Find where the given text appears and provide that cell's center as (X, Y) coordinate. 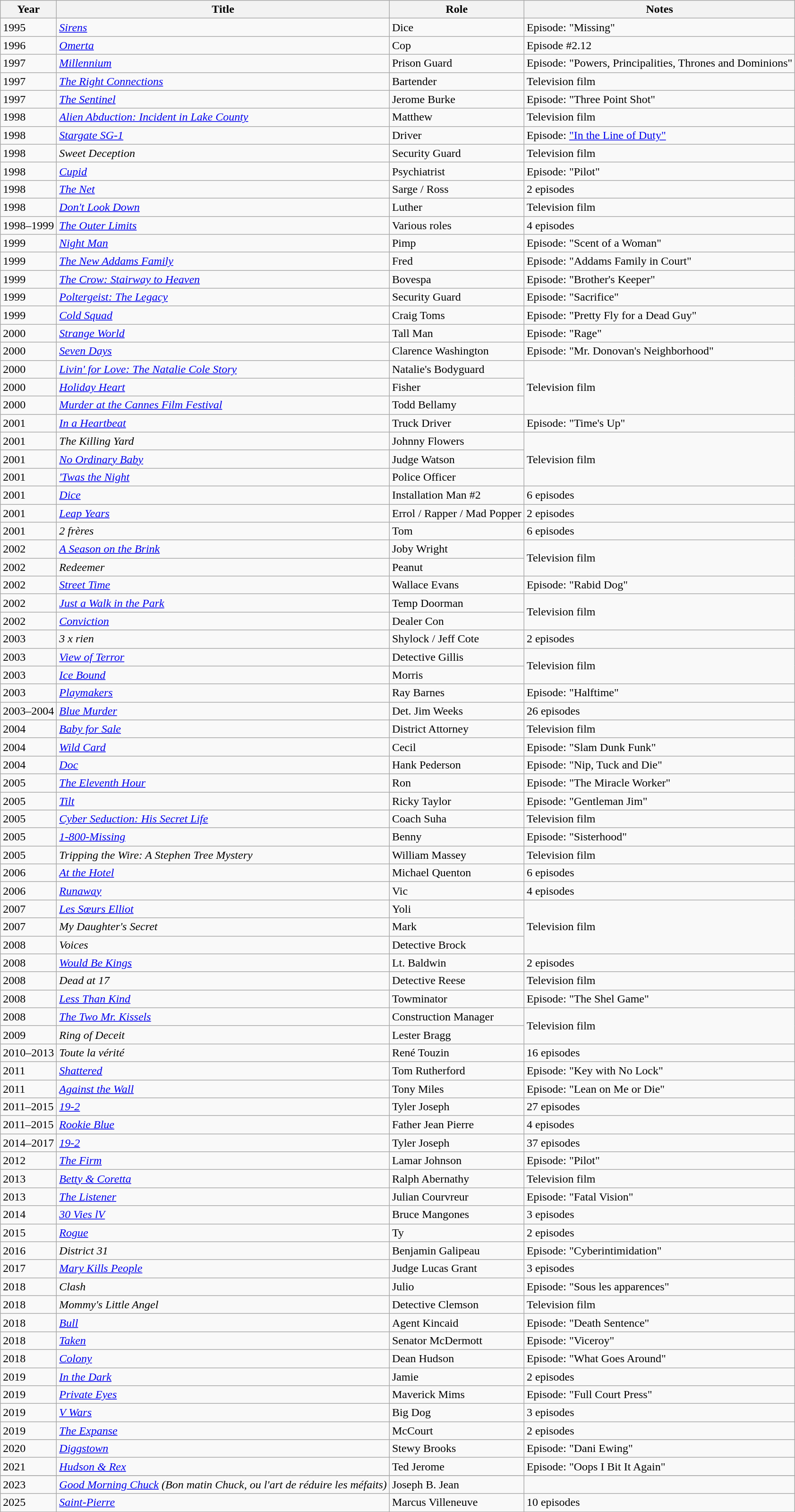
Senator McDermott (456, 1340)
Detective Gillis (456, 657)
2010–2013 (28, 1053)
37 episodes (659, 1143)
Natalie's Bodyguard (456, 369)
The Listener (223, 1197)
Ray Barnes (456, 693)
Ted Jerome (456, 1467)
Benny (456, 837)
10 episodes (659, 1503)
Omerta (223, 45)
The Two Mr. Kissels (223, 1017)
The Eleventh Hour (223, 783)
At the Hotel (223, 873)
Big Dog (456, 1413)
In a Heartbeat (223, 423)
Cyber Seduction: His Secret Life (223, 819)
Clash (223, 1287)
Judge Watson (456, 459)
Episode: "Full Court Press" (659, 1395)
Maverick Mims (456, 1395)
Episode: "Dani Ewing" (659, 1449)
Judge Lucas Grant (456, 1269)
2015 (28, 1233)
Ricky Taylor (456, 801)
District Attorney (456, 729)
Episode #2.12 (659, 45)
Saint-Pierre (223, 1503)
Betty & Coretta (223, 1179)
Agent Kincaid (456, 1322)
Pimp (456, 243)
Runaway (223, 891)
Episode: "Sisterhood" (659, 837)
Episode: "Cyberintimidation" (659, 1251)
Construction Manager (456, 1017)
Fisher (456, 387)
Episode: "Missing" (659, 27)
Episode: "Addams Family in Court" (659, 261)
2023 (28, 1485)
1998–1999 (28, 225)
Livin' for Love: The Natalie Cole Story (223, 369)
Lt. Baldwin (456, 963)
Detective Clemson (456, 1305)
27 episodes (659, 1107)
Year (28, 9)
Episode: "Sous les apparences" (659, 1287)
Joseph B. Jean (456, 1485)
Ice Bound (223, 675)
In the Dark (223, 1377)
30 Vies lV (223, 1215)
Prison Guard (456, 63)
Tilt (223, 801)
'Twas the Night (223, 477)
Stargate SG-1 (223, 135)
Driver (456, 135)
Poltergeist: The Legacy (223, 297)
2014 (28, 1215)
Taken (223, 1340)
Voices (223, 945)
Wallace Evans (456, 585)
No Ordinary Baby (223, 459)
Rookie Blue (223, 1125)
Det. Jim Weeks (456, 711)
Episode: "Three Point Shot" (659, 99)
A Season on the Brink (223, 549)
Shylock / Jeff Cote (456, 639)
Vic (456, 891)
Episode: "Scent of a Woman" (659, 243)
Marcus Villeneuve (456, 1503)
Tom (456, 531)
Episode: "What Goes Around" (659, 1358)
2012 (28, 1161)
Episode: "Death Sentence" (659, 1322)
Don't Look Down (223, 207)
Episode: "Key with No Lock" (659, 1071)
Episode: "Rabid Dog" (659, 585)
Episode: "Mr. Donovan's Neighborhood" (659, 351)
Bovespa (456, 279)
Johnny Flowers (456, 441)
Rogue (223, 1233)
District 31 (223, 1251)
Ring of Deceit (223, 1035)
Notes (659, 9)
Detective Brock (456, 945)
Hank Pederson (456, 765)
Mary Kills People (223, 1269)
Less Than Kind (223, 999)
Dead at 17 (223, 981)
Errol / Rapper / Mad Popper (456, 513)
Would Be Kings (223, 963)
Role (456, 9)
Bull (223, 1322)
Shattered (223, 1071)
Dean Hudson (456, 1358)
2021 (28, 1467)
Episode: "Gentleman Jim" (659, 801)
Episode: "Brother's Keeper" (659, 279)
3 x rien (223, 639)
Street Time (223, 585)
The Expanse (223, 1431)
Diggstown (223, 1449)
Episode: "Slam Dunk Funk" (659, 747)
Installation Man #2 (456, 495)
The New Addams Family (223, 261)
Benjamin Galipeau (456, 1251)
Julio (456, 1287)
26 episodes (659, 711)
Playmakers (223, 693)
The Right Connections (223, 81)
The Outer Limits (223, 225)
Episode: "Oops I Bit It Again" (659, 1467)
Episode: "Sacrifice" (659, 297)
Psychiatrist (456, 171)
Episode: "Powers, Principalities, Thrones and Dominions" (659, 63)
Episode: "In the Line of Duty" (659, 135)
Les Sœurs Elliot (223, 909)
Mommy's Little Angel (223, 1305)
1996 (28, 45)
Night Man (223, 243)
Lester Bragg (456, 1035)
2009 (28, 1035)
Holiday Heart (223, 387)
Episode: "The Miracle Worker" (659, 783)
Against the Wall (223, 1089)
Matthew (456, 117)
Sarge / Ross (456, 189)
Episode: "Fatal Vision" (659, 1197)
William Massey (456, 855)
Coach Suha (456, 819)
Redeemer (223, 567)
Julian Courvreur (456, 1197)
Leap Years (223, 513)
Episode: "The Shel Game" (659, 999)
René Touzin (456, 1053)
Wild Card (223, 747)
Murder at the Cannes Film Festival (223, 405)
Episode: "Halftime" (659, 693)
Temp Doorman (456, 603)
V Wars (223, 1413)
Seven Days (223, 351)
Ron (456, 783)
Tall Man (456, 333)
Morris (456, 675)
Jerome Burke (456, 99)
Tripping the Wire: A Stephen Tree Mystery (223, 855)
Sirens (223, 27)
Joby Wright (456, 549)
Towminator (456, 999)
2017 (28, 1269)
Alien Abduction: Incident in Lake County (223, 117)
Bartender (456, 81)
Ty (456, 1233)
16 episodes (659, 1053)
Father Jean Pierre (456, 1125)
The Firm (223, 1161)
Millennium (223, 63)
Title (223, 9)
View of Terror (223, 657)
2016 (28, 1251)
Cop (456, 45)
Episode: "Lean on Me or Die" (659, 1089)
Doc (223, 765)
2003–2004 (28, 711)
Various roles (456, 225)
2020 (28, 1449)
Fred (456, 261)
2 frères (223, 531)
Toute la vérité (223, 1053)
Episode: "Rage" (659, 333)
Just a Walk in the Park (223, 603)
Strange World (223, 333)
2025 (28, 1503)
1995 (28, 27)
The Crow: Stairway to Heaven (223, 279)
The Killing Yard (223, 441)
Cold Squad (223, 315)
1-800-Missing (223, 837)
McCourt (456, 1431)
Hudson & Rex (223, 1467)
Detective Reese (456, 981)
Craig Toms (456, 315)
Episode: "Nip, Tuck and Die" (659, 765)
Colony (223, 1358)
Tom Rutherford (456, 1071)
Conviction (223, 621)
My Daughter's Secret (223, 927)
Lamar Johnson (456, 1161)
Cecil (456, 747)
Mark (456, 927)
Tony Miles (456, 1089)
Dealer Con (456, 621)
Ralph Abernathy (456, 1179)
The Net (223, 189)
Private Eyes (223, 1395)
Yoli (456, 909)
Episode: "Pretty Fly for a Dead Guy" (659, 315)
Truck Driver (456, 423)
Good Morning Chuck (Bon matin Chuck, ou l'art de réduire les méfaits) (223, 1485)
The Sentinel (223, 99)
Episode: "Time's Up" (659, 423)
Stewy Brooks (456, 1449)
Baby for Sale (223, 729)
Cupid (223, 171)
Police Officer (456, 477)
Blue Murder (223, 711)
Sweet Deception (223, 153)
Jamie (456, 1377)
Bruce Mangones (456, 1215)
Peanut (456, 567)
Michael Quenton (456, 873)
Luther (456, 207)
Episode: "Viceroy" (659, 1340)
Todd Bellamy (456, 405)
2014–2017 (28, 1143)
Clarence Washington (456, 351)
